Determine the [X, Y] coordinate at the center of the cell enclosing the given text.  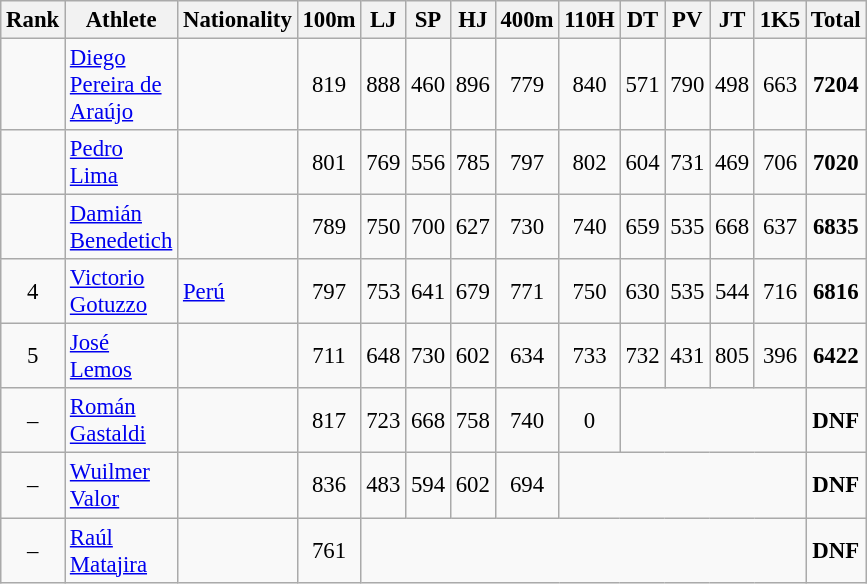
Victorio Gotuzzo [122, 292]
544 [732, 292]
789 [329, 228]
819 [329, 85]
Pedro Lima [122, 162]
753 [384, 292]
Román Gastaldi [122, 420]
Nationality [238, 20]
716 [780, 292]
896 [472, 85]
571 [642, 85]
Wuilmer Valor [122, 486]
HJ [472, 20]
637 [780, 228]
785 [472, 162]
723 [384, 420]
711 [329, 356]
396 [780, 356]
JT [732, 20]
0 [590, 420]
733 [590, 356]
817 [329, 420]
805 [732, 356]
779 [527, 85]
Damián Benedetich [122, 228]
694 [527, 486]
Diego Pereira de Araújo [122, 85]
556 [428, 162]
648 [384, 356]
663 [780, 85]
DT [642, 20]
5 [33, 356]
758 [472, 420]
Perú [238, 292]
José Lemos [122, 356]
431 [688, 356]
LJ [384, 20]
679 [472, 292]
761 [329, 550]
659 [642, 228]
400m [527, 20]
604 [642, 162]
888 [384, 85]
732 [642, 356]
6835 [836, 228]
483 [384, 486]
7020 [836, 162]
SP [428, 20]
706 [780, 162]
460 [428, 85]
498 [732, 85]
6816 [836, 292]
6422 [836, 356]
110H [590, 20]
Athlete [122, 20]
627 [472, 228]
594 [428, 486]
634 [527, 356]
469 [732, 162]
802 [590, 162]
731 [688, 162]
Raúl Matajira [122, 550]
769 [384, 162]
7204 [836, 85]
790 [688, 85]
630 [642, 292]
1K5 [780, 20]
100m [329, 20]
4 [33, 292]
771 [527, 292]
Total [836, 20]
836 [329, 486]
700 [428, 228]
801 [329, 162]
PV [688, 20]
840 [590, 85]
Rank [33, 20]
641 [428, 292]
